Capture the cell that displays the provided text and extract its (X, Y) central coordinate. 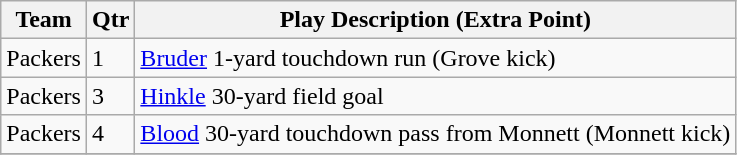
Play Description (Extra Point) (436, 20)
4 (110, 134)
3 (110, 96)
Qtr (110, 20)
Blood 30-yard touchdown pass from Monnett (Monnett kick) (436, 134)
Bruder 1-yard touchdown run (Grove kick) (436, 58)
Team (44, 20)
1 (110, 58)
Hinkle 30-yard field goal (436, 96)
